Locate the cell with the specified text and output its [x, y] center coordinate. 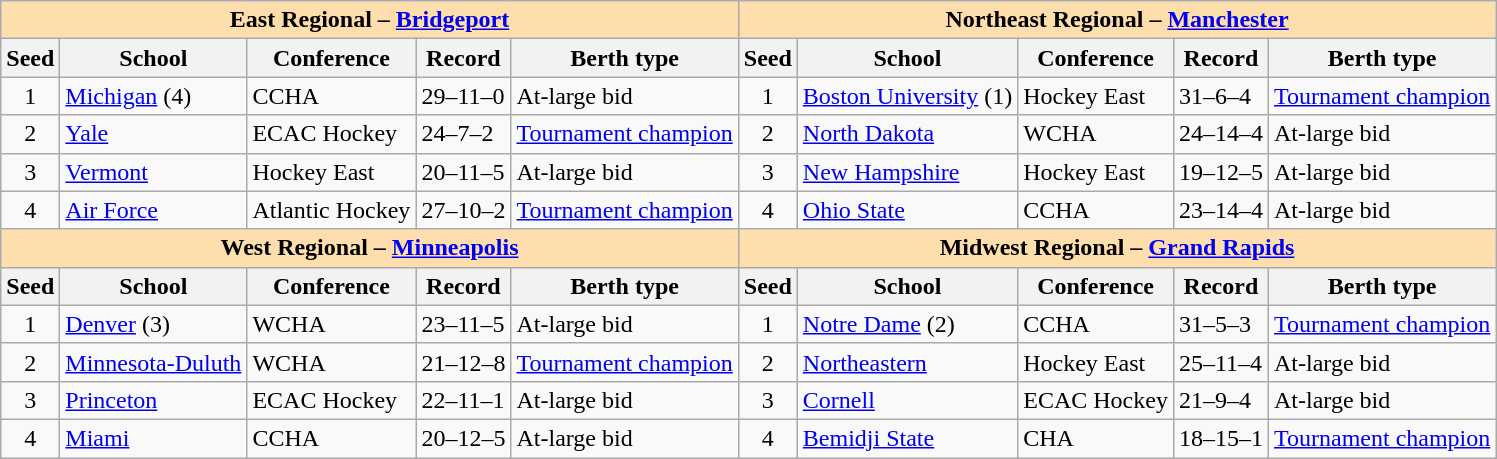
Minnesota-Duluth [154, 362]
31–5–3 [1220, 324]
25–11–4 [1220, 362]
Midwest Regional – Grand Rapids [1117, 248]
23–14–4 [1220, 210]
Bemidji State [907, 438]
Michigan (4) [154, 96]
24–14–4 [1220, 134]
New Hampshire [907, 172]
18–15–1 [1220, 438]
Notre Dame (2) [907, 324]
Denver (3) [154, 324]
Yale [154, 134]
Air Force [154, 210]
24–7–2 [464, 134]
21–12–8 [464, 362]
Northeast Regional – Manchester [1117, 20]
22–11–1 [464, 400]
20–11–5 [464, 172]
East Regional – Bridgeport [370, 20]
Vermont [154, 172]
CHA [1096, 438]
Northeastern [907, 362]
Cornell [907, 400]
Atlantic Hockey [332, 210]
31–6–4 [1220, 96]
Miami [154, 438]
23–11–5 [464, 324]
19–12–5 [1220, 172]
20–12–5 [464, 438]
Princeton [154, 400]
Ohio State [907, 210]
21–9–4 [1220, 400]
Boston University (1) [907, 96]
29–11–0 [464, 96]
North Dakota [907, 134]
27–10–2 [464, 210]
West Regional – Minneapolis [370, 248]
